Identify which cell holds the provided text, then report its [X, Y] central coordinate. 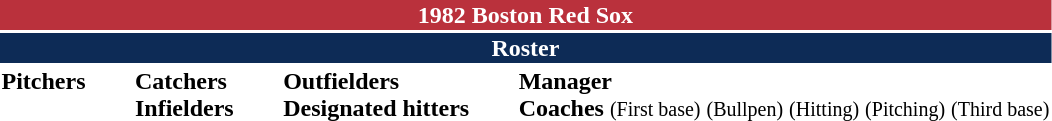
1982 Boston Red Sox [526, 15]
Roster [526, 48]
